Find where the given text appears and provide that cell's center as [X, Y] coordinate. 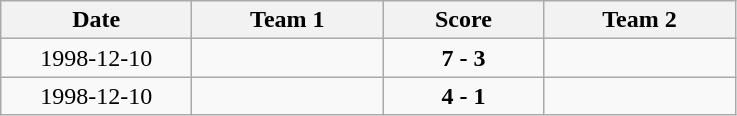
7 - 3 [464, 58]
Team 1 [288, 20]
Team 2 [640, 20]
Score [464, 20]
4 - 1 [464, 96]
Date [96, 20]
